Search for the cell housing the specified text and yield its [X, Y] center coordinate. 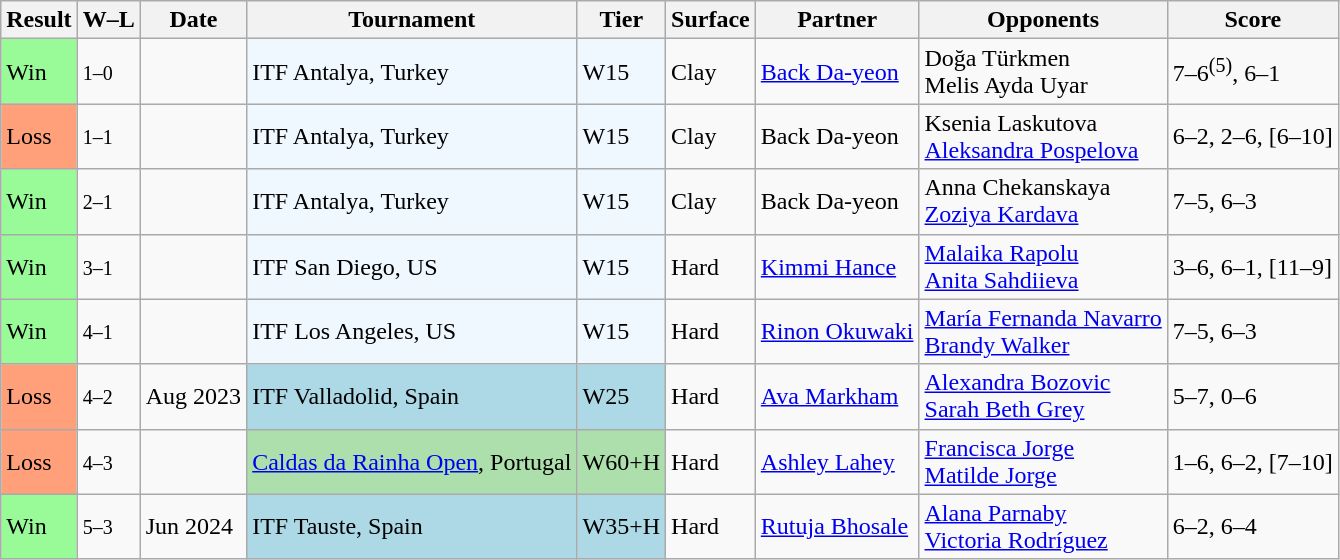
6–2, 6–4 [1252, 526]
Partner [837, 20]
5–3 [108, 526]
4–1 [108, 332]
Alana Parnaby Victoria Rodríguez [1043, 526]
Alexandra Bozovic Sarah Beth Grey [1043, 396]
Date [193, 20]
Jun 2024 [193, 526]
Caldas da Rainha Open, Portugal [412, 462]
1–0 [108, 72]
Tier [622, 20]
Surface [711, 20]
María Fernanda Navarro Brandy Walker [1043, 332]
Aug 2023 [193, 396]
4–3 [108, 462]
Ksenia Laskutova Aleksandra Pospelova [1043, 136]
W60+H [622, 462]
Opponents [1043, 20]
3–1 [108, 266]
W25 [622, 396]
Doğa Türkmen Melis Ayda Uyar [1043, 72]
7–6(5), 6–1 [1252, 72]
5–7, 0–6 [1252, 396]
W35+H [622, 526]
2–1 [108, 202]
Result [39, 20]
Anna Chekanskaya Zoziya Kardava [1043, 202]
Francisca Jorge Matilde Jorge [1043, 462]
Rutuja Bhosale [837, 526]
Score [1252, 20]
ITF San Diego, US [412, 266]
3–6, 6–1, [11–9] [1252, 266]
1–1 [108, 136]
ITF Tauste, Spain [412, 526]
ITF Los Angeles, US [412, 332]
Malaika Rapolu Anita Sahdiieva [1043, 266]
ITF Valladolid, Spain [412, 396]
6–2, 2–6, [6–10] [1252, 136]
Kimmi Hance [837, 266]
Ashley Lahey [837, 462]
4–2 [108, 396]
Rinon Okuwaki [837, 332]
1–6, 6–2, [7–10] [1252, 462]
Tournament [412, 20]
W–L [108, 20]
Ava Markham [837, 396]
